Capture the cell that displays the provided text and extract its (X, Y) central coordinate. 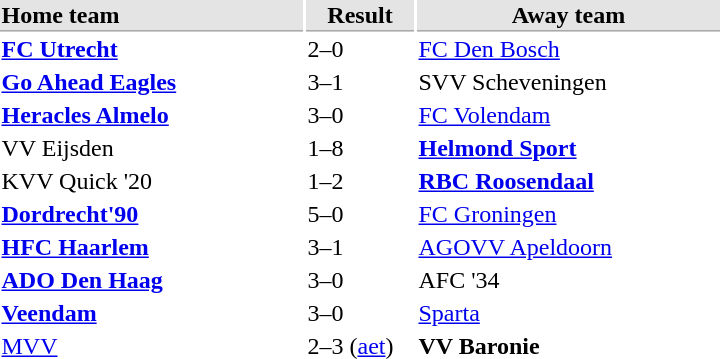
Heracles Almelo (152, 115)
AFC '34 (568, 281)
Away team (568, 16)
1–2 (360, 181)
2–0 (360, 49)
VV Eijsden (152, 149)
Home team (152, 16)
KVV Quick '20 (152, 181)
Go Ahead Eagles (152, 83)
Sparta (568, 313)
Veendam (152, 313)
FC Groningen (568, 215)
RBC Roosendaal (568, 181)
5–0 (360, 215)
FC Utrecht (152, 49)
AGOVV Apeldoorn (568, 247)
Result (360, 16)
Dordrecht'90 (152, 215)
SVV Scheveningen (568, 83)
HFC Haarlem (152, 247)
ADO Den Haag (152, 281)
FC Volendam (568, 115)
1–8 (360, 149)
Helmond Sport (568, 149)
FC Den Bosch (568, 49)
